Locate the cell with the specified text and output its (x, y) center coordinate. 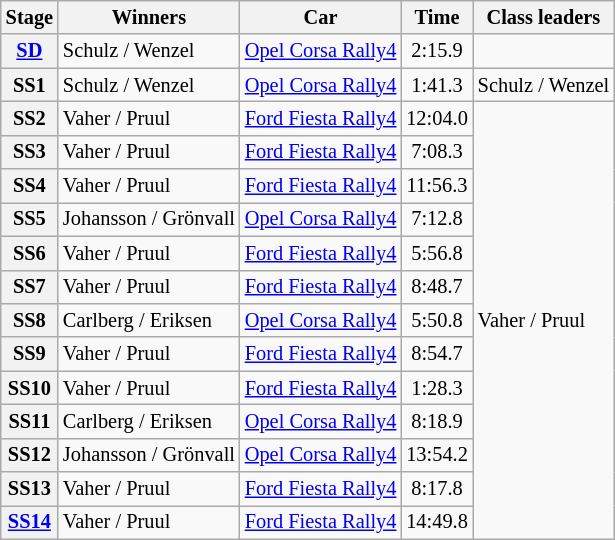
SS7 (30, 287)
13:54.2 (436, 455)
SS12 (30, 455)
SS3 (30, 152)
8:54.7 (436, 354)
Time (436, 17)
5:56.8 (436, 253)
SS14 (30, 522)
SS11 (30, 421)
1:28.3 (436, 388)
SS9 (30, 354)
7:12.8 (436, 219)
SS13 (30, 489)
Winners (149, 17)
11:56.3 (436, 186)
SD (30, 51)
8:18.9 (436, 421)
12:04.0 (436, 118)
SS6 (30, 253)
Stage (30, 17)
14:49.8 (436, 522)
7:08.3 (436, 152)
SS10 (30, 388)
SS1 (30, 85)
5:50.8 (436, 320)
2:15.9 (436, 51)
SS4 (30, 186)
SS8 (30, 320)
8:48.7 (436, 287)
Car (320, 17)
1:41.3 (436, 85)
SS5 (30, 219)
SS2 (30, 118)
Class leaders (544, 17)
8:17.8 (436, 489)
